Scan for the cell matching the given text and deliver its [X, Y] coordinate at center. 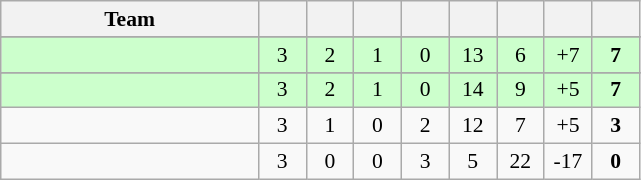
-17 [568, 162]
14 [473, 90]
22 [520, 162]
13 [473, 55]
6 [520, 55]
+7 [568, 55]
5 [473, 162]
12 [473, 126]
Team [130, 19]
9 [520, 90]
